Capture the cell that displays the provided text and extract its [X, Y] central coordinate. 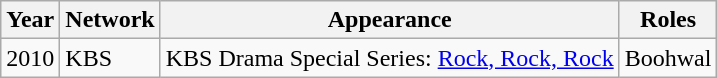
Network [110, 20]
KBS Drama Special Series: Rock, Rock, Rock [390, 58]
Appearance [390, 20]
KBS [110, 58]
Boohwal [668, 58]
Roles [668, 20]
Year [30, 20]
2010 [30, 58]
